Locate the cell with the specified text and output its [X, Y] center coordinate. 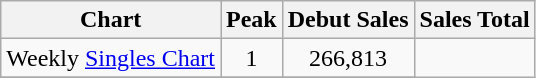
Debut Sales [348, 20]
Sales Total [474, 20]
Weekly Singles Chart [111, 58]
1 [252, 58]
266,813 [348, 58]
Peak [252, 20]
Chart [111, 20]
